Return the (X, Y) coordinate for the center point of the cell that contains the specified text.  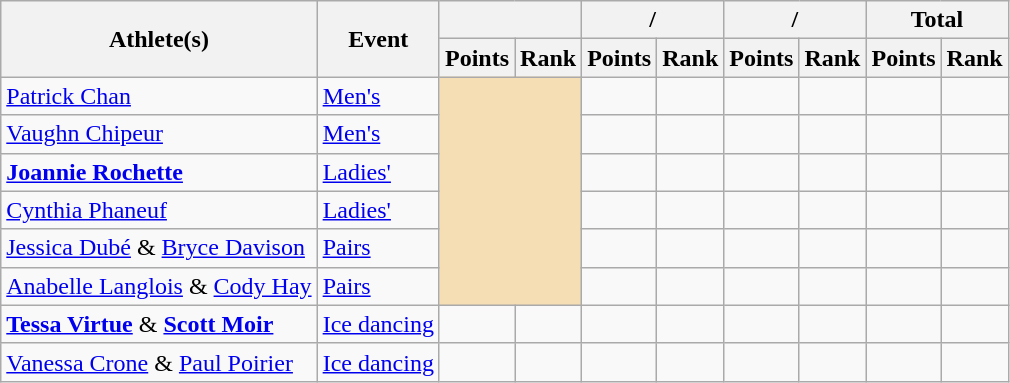
Vanessa Crone & Paul Poirier (159, 362)
Cynthia Phaneuf (159, 210)
Joannie Rochette (159, 172)
Anabelle Langlois & Cody Hay (159, 286)
Total (937, 20)
Tessa Virtue & Scott Moir (159, 324)
Jessica Dubé & Bryce Davison (159, 248)
Event (378, 39)
Patrick Chan (159, 96)
Vaughn Chipeur (159, 134)
Athlete(s) (159, 39)
